Locate the cell with the specified text and output its [x, y] center coordinate. 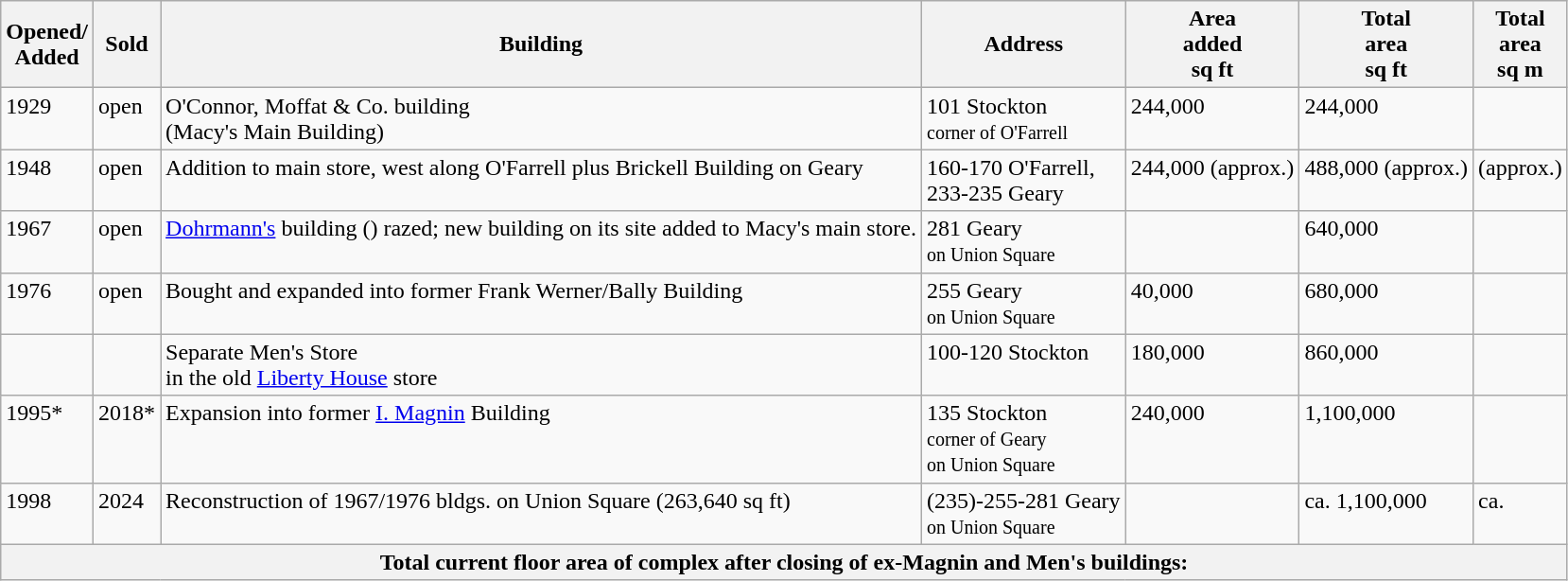
1,100,000 [1386, 439]
ca. [1521, 513]
1967 [47, 242]
Dohrmann's building () razed; new building on its site added to Macy's main store. [541, 242]
860,000 [1386, 365]
Address [1023, 44]
Totalareasq m [1521, 44]
180,000 [1212, 365]
135 Stocktoncorner of Gearyon Union Square [1023, 439]
Reconstruction of 1967/1976 bldgs. on Union Square (263,640 sq ft) [541, 513]
Opened/Added [47, 44]
Bought and expanded into former Frank Werner/Bally Building [541, 303]
255 Gearyon Union Square [1023, 303]
Sold [127, 44]
Building [541, 44]
Totalareasq ft [1386, 44]
244,000 (approx.) [1212, 180]
2024 [127, 513]
Areaaddedsq ft [1212, 44]
100-120 Stockton [1023, 365]
O'Connor, Moffat & Co. building(Macy's Main Building) [541, 119]
1948 [47, 180]
1995* [47, 439]
(approx.) [1521, 180]
1929 [47, 119]
Total current floor area of complex after closing of ex-Magnin and Men's buildings: [785, 562]
1976 [47, 303]
ca. 1,100,000 [1386, 513]
680,000 [1386, 303]
240,000 [1212, 439]
Separate Men's Storein the old Liberty House store [541, 365]
160‑170 O'Farrell,233-235 Geary [1023, 180]
2018* [127, 439]
1998 [47, 513]
40,000 [1212, 303]
101 Stocktoncorner of O'Farrell [1023, 119]
281 Gearyon Union Square [1023, 242]
640,000 [1386, 242]
Expansion into former I. Magnin Building [541, 439]
Addition to main store, west along O'Farrell plus Brickell Building on Geary [541, 180]
(235)-255-281 Gearyon Union Square [1023, 513]
488,000 (approx.) [1386, 180]
